Provide the [x, y] coordinate of the cell's center where the given text is located.  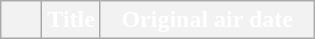
Title [72, 20]
Original air date [207, 20]
